Output the (X, Y) coordinate of the center of the cell containing the given text.  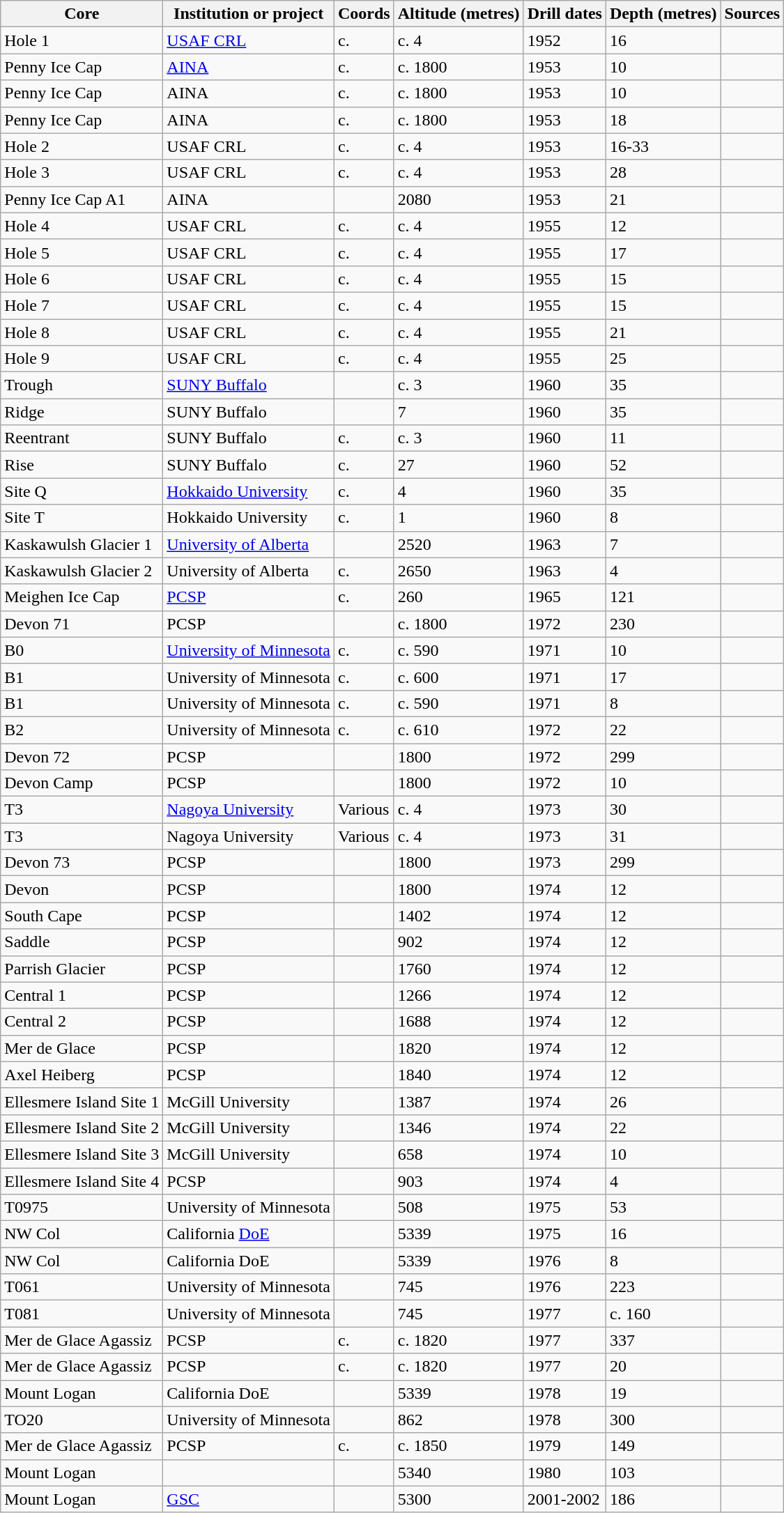
c. 1850 (459, 1446)
Hole 6 (82, 279)
260 (459, 597)
Ellesmere Island Site 3 (82, 1154)
Hole 2 (82, 146)
Ridge (82, 412)
T0975 (82, 1208)
Rise (82, 465)
Parrish Glacier (82, 969)
300 (663, 1420)
19 (663, 1393)
Central 2 (82, 1022)
20 (663, 1367)
1266 (459, 995)
Kaskawulsh Glacier 1 (82, 544)
2520 (459, 544)
Site Q (82, 491)
1387 (459, 1101)
902 (459, 942)
Mer de Glace (82, 1048)
Institution or project (249, 14)
1979 (564, 1446)
1952 (564, 40)
862 (459, 1420)
Altitude (metres) (459, 14)
103 (663, 1473)
Devon 72 (82, 756)
5340 (459, 1473)
c. 610 (459, 730)
27 (459, 465)
Ellesmere Island Site 4 (82, 1181)
30 (663, 810)
2650 (459, 571)
16-33 (663, 146)
TO20 (82, 1420)
Drill dates (564, 14)
Hole 3 (82, 173)
2001-2002 (564, 1499)
Coords (364, 14)
GSC (249, 1499)
1402 (459, 916)
Devon (82, 889)
Devon 71 (82, 624)
South Cape (82, 916)
Hole 5 (82, 252)
Hole 8 (82, 332)
186 (663, 1499)
53 (663, 1208)
c. 600 (459, 677)
18 (663, 120)
Central 1 (82, 995)
T081 (82, 1314)
1 (459, 518)
Hole 9 (82, 359)
B2 (82, 730)
1688 (459, 1022)
5300 (459, 1499)
903 (459, 1181)
230 (663, 624)
223 (663, 1287)
1840 (459, 1075)
Site T (82, 518)
337 (663, 1340)
Core (82, 14)
Trough (82, 385)
Hole 1 (82, 40)
508 (459, 1208)
31 (663, 836)
121 (663, 597)
658 (459, 1154)
28 (663, 173)
Ellesmere Island Site 2 (82, 1128)
Devon 73 (82, 863)
Penny Ice Cap A1 (82, 199)
c. 160 (663, 1314)
1760 (459, 969)
B0 (82, 650)
Axel Heiberg (82, 1075)
Depth (metres) (663, 14)
1980 (564, 1473)
Devon Camp (82, 783)
1820 (459, 1048)
T061 (82, 1287)
Reentrant (82, 438)
1965 (564, 597)
Saddle (82, 942)
Sources (753, 14)
Hole 4 (82, 226)
11 (663, 438)
Hole 7 (82, 305)
25 (663, 359)
Ellesmere Island Site 1 (82, 1101)
2080 (459, 199)
1346 (459, 1128)
Kaskawulsh Glacier 2 (82, 571)
52 (663, 465)
26 (663, 1101)
Meighen Ice Cap (82, 597)
149 (663, 1446)
